Return (x, y) of the center of cell containing provided text 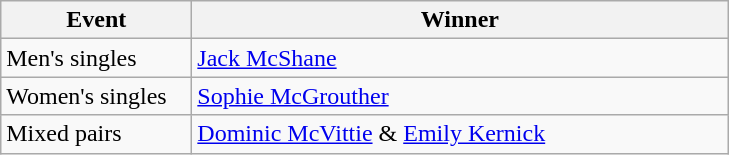
Winner (460, 20)
Dominic McVittie & Emily Kernick (460, 134)
Mixed pairs (96, 134)
Men's singles (96, 58)
Sophie McGrouther (460, 96)
Jack McShane (460, 58)
Women's singles (96, 96)
Event (96, 20)
